Return the (X, Y) coordinate for the center point of the cell that contains the specified text.  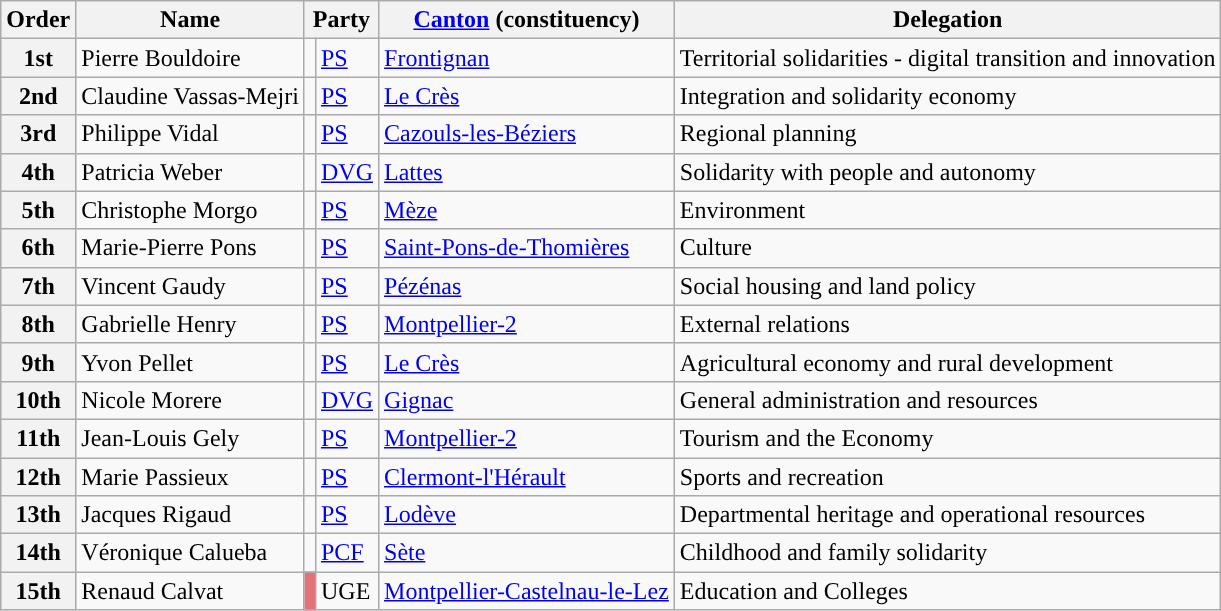
Tourism and the Economy (948, 438)
Solidarity with people and autonomy (948, 172)
2nd (38, 96)
Claudine Vassas-Mejri (190, 96)
PCF (346, 553)
Patricia Weber (190, 172)
Territorial solidarities - digital transition and innovation (948, 58)
Marie Passieux (190, 477)
Christophe Morgo (190, 210)
Childhood and family solidarity (948, 553)
1st (38, 58)
Party (341, 20)
3rd (38, 134)
Pierre Bouldoire (190, 58)
Regional planning (948, 134)
Cazouls-les-Béziers (527, 134)
Philippe Vidal (190, 134)
11th (38, 438)
Jacques Rigaud (190, 515)
13th (38, 515)
Saint-Pons-de-Thomières (527, 248)
Frontignan (527, 58)
8th (38, 324)
10th (38, 400)
Sète (527, 553)
14th (38, 553)
Montpellier-Castelnau-le-Lez (527, 591)
Pézénas (527, 286)
Lattes (527, 172)
Gignac (527, 400)
4th (38, 172)
Delegation (948, 20)
Order (38, 20)
Yvon Pellet (190, 362)
Renaud Calvat (190, 591)
Marie-Pierre Pons (190, 248)
Integration and solidarity economy (948, 96)
Canton (constituency) (527, 20)
7th (38, 286)
Véronique Calueba (190, 553)
Social housing and land policy (948, 286)
Mèze (527, 210)
Name (190, 20)
Agricultural economy and rural development (948, 362)
Lodève (527, 515)
General administration and resources (948, 400)
Clermont-l'Hérault (527, 477)
15th (38, 591)
6th (38, 248)
Environment (948, 210)
Vincent Gaudy (190, 286)
Education and Colleges (948, 591)
UGE (346, 591)
Jean-Louis Gely (190, 438)
Sports and recreation (948, 477)
Departmental heritage and operational resources (948, 515)
External relations (948, 324)
Gabrielle Henry (190, 324)
9th (38, 362)
Nicole Morere (190, 400)
12th (38, 477)
5th (38, 210)
Culture (948, 248)
